Locate the cell with the specified text and output its (X, Y) center coordinate. 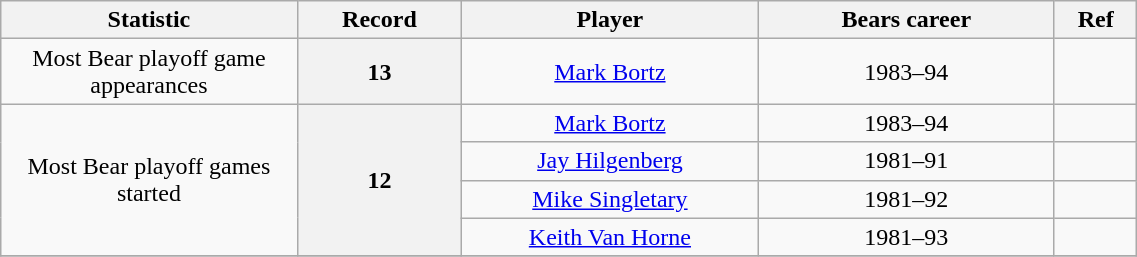
Jay Hilgenberg (610, 161)
12 (380, 180)
Bears career (906, 20)
Record (380, 20)
1981–93 (906, 237)
13 (380, 72)
Most Bear playoff games started (149, 180)
Keith Van Horne (610, 237)
1981–92 (906, 199)
1981–91 (906, 161)
Mike Singletary (610, 199)
Player (610, 20)
Ref (1095, 20)
Most Bear playoff game appearances (149, 72)
Statistic (149, 20)
